Locate the cell with the specified text and output its (X, Y) center coordinate. 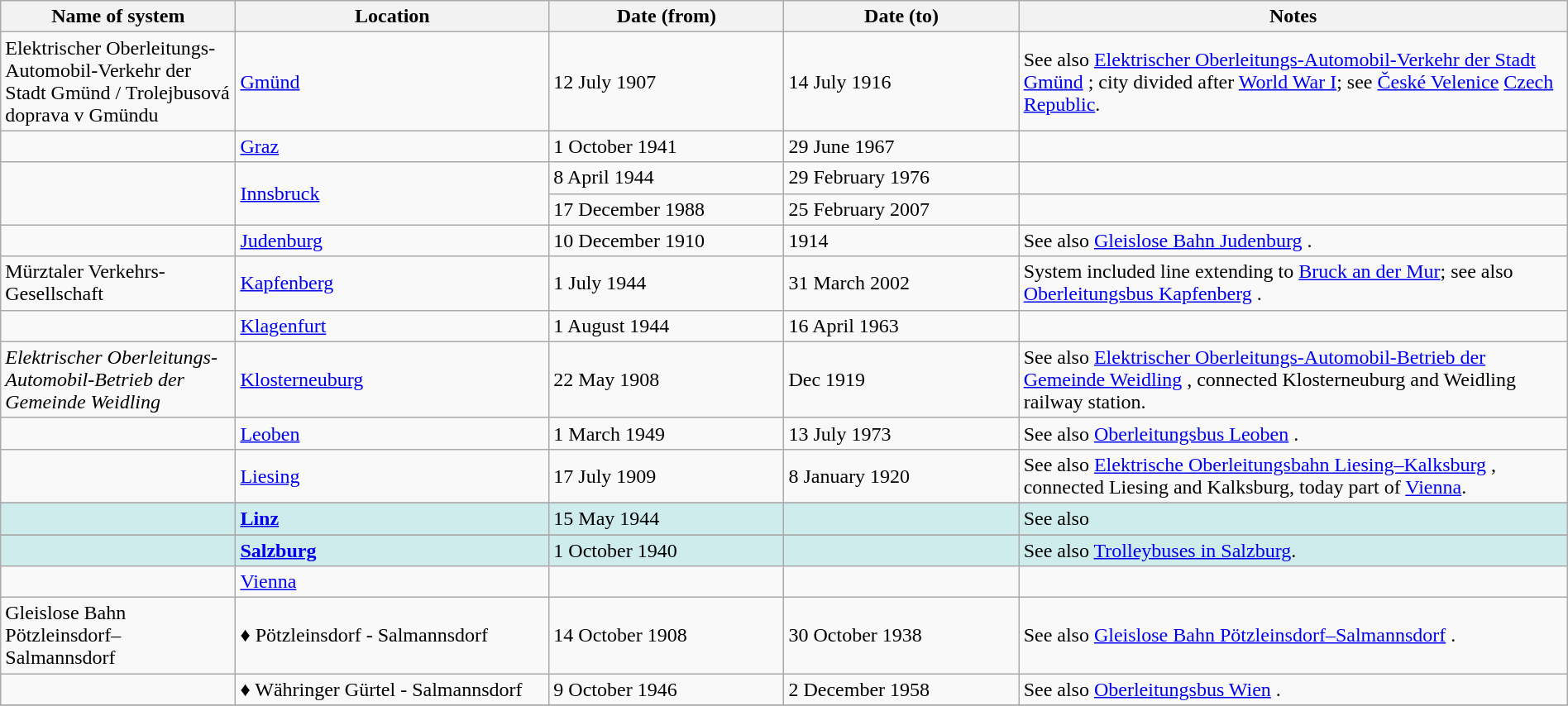
See also Oberleitungsbus Wien . (1293, 689)
2 December 1958 (901, 689)
See also (1293, 518)
1 July 1944 (667, 283)
Elektrischer Oberleitungs-Automobil-Betrieb der Gemeinde Weidling (118, 379)
Mürztaler Verkehrs-Gesellschaft (118, 283)
Date (from) (667, 17)
Judenburg (392, 241)
Innsbruck (392, 193)
12 July 1907 (667, 81)
Dec 1919 (901, 379)
1 August 1944 (667, 326)
8 April 1944 (667, 178)
25 February 2007 (901, 209)
16 April 1963 (901, 326)
Elektrischer Oberleitungs-Automobil-Verkehr der Stadt Gmünd / Trolejbusová doprava v Gmündu (118, 81)
See also Trolleybuses in Salzburg. (1293, 550)
17 December 1988 (667, 209)
Graz (392, 146)
Date (to) (901, 17)
See also Elektrische Oberleitungsbahn Liesing–Kalksburg , connected Liesing and Kalksburg, today part of Vienna. (1293, 476)
Vienna (392, 582)
Salzburg (392, 550)
See also Gleislose Bahn Judenburg . (1293, 241)
1914 (901, 241)
Gmünd (392, 81)
1 October 1940 (667, 550)
Notes (1293, 17)
29 February 1976 (901, 178)
Leoben (392, 433)
17 July 1909 (667, 476)
10 December 1910 (667, 241)
Gleislose Bahn Pötzleinsdorf–Salmannsdorf (118, 636)
14 October 1908 (667, 636)
22 May 1908 (667, 379)
30 October 1938 (901, 636)
14 July 1916 (901, 81)
1 March 1949 (667, 433)
Name of system (118, 17)
Klagenfurt (392, 326)
♦ Währinger Gürtel - Salmannsdorf (392, 689)
Liesing (392, 476)
1 October 1941 (667, 146)
15 May 1944 (667, 518)
Kapfenberg (392, 283)
See also Elektrischer Oberleitungs-Automobil-Betrieb der Gemeinde Weidling , connected Klosterneuburg and Weidling railway station. (1293, 379)
Location (392, 17)
Linz (392, 518)
See also Gleislose Bahn Pötzleinsdorf–Salmannsdorf . (1293, 636)
29 June 1967 (901, 146)
8 January 1920 (901, 476)
See also Oberleitungsbus Leoben . (1293, 433)
Klosterneuburg (392, 379)
See also Elektrischer Oberleitungs-Automobil-Verkehr der Stadt Gmünd ; city divided after World War I; see České Velenice Czech Republic. (1293, 81)
31 March 2002 (901, 283)
13 July 1973 (901, 433)
9 October 1946 (667, 689)
System included line extending to Bruck an der Mur; see also Oberleitungsbus Kapfenberg . (1293, 283)
♦ Pötzleinsdorf - Salmannsdorf (392, 636)
